Pinpoint the cell where the given text exists, returning its [x, y] midpoint coordinate. 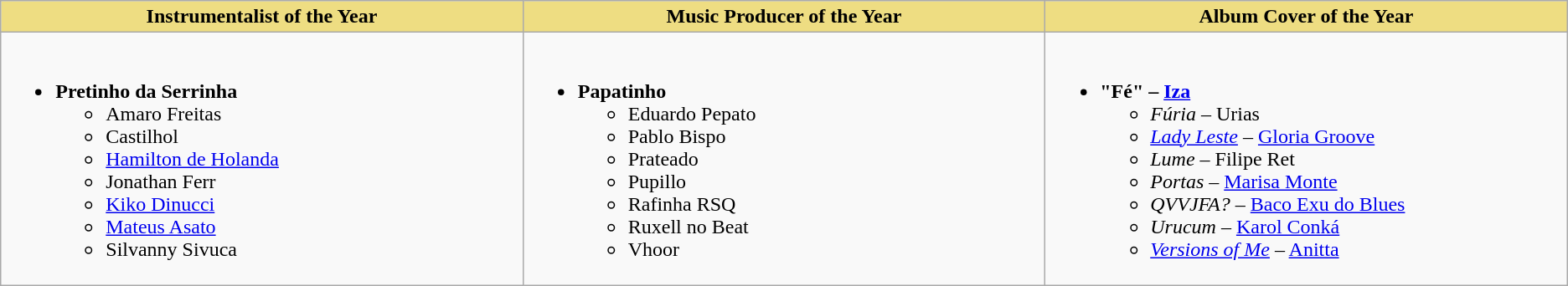
Instrumentalist of the Year [261, 17]
Music Producer of the Year [784, 17]
PapatinhoEduardo PepatoPablo BispoPrateadoPupilloRafinha RSQRuxell no BeatVhoor [784, 159]
Pretinho da SerrinhaAmaro FreitasCastilholHamilton de HolandaJonathan FerrKiko DinucciMateus AsatoSilvanny Sivuca [261, 159]
Album Cover of the Year [1307, 17]
